From the cell containing the given text, extract its center point as [x, y] coordinate. 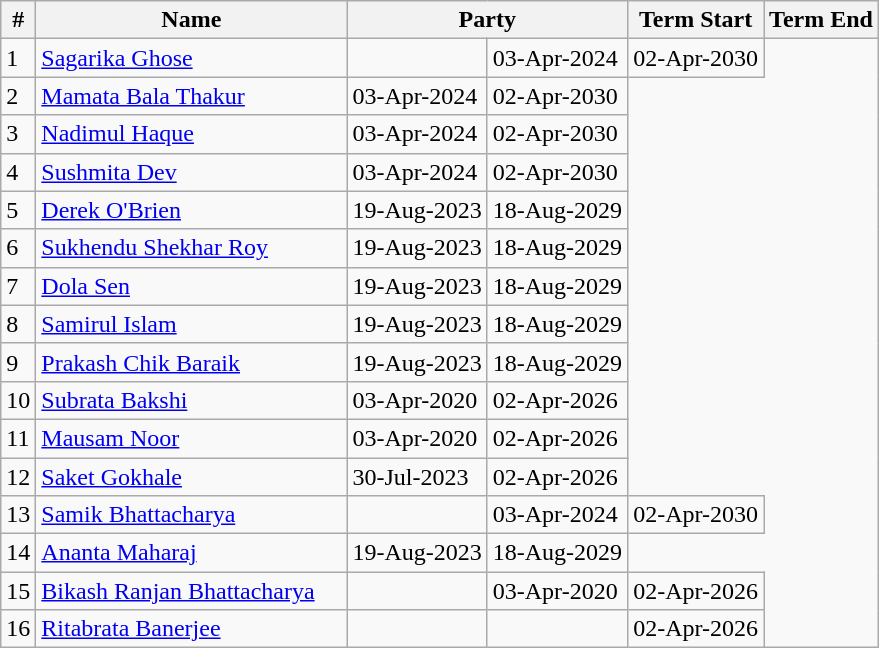
2 [18, 96]
30-Jul-2023 [417, 477]
6 [18, 248]
Prakash Chik Baraik [192, 362]
7 [18, 286]
Mausam Noor [192, 438]
Ritabrata Banerjee [192, 629]
Sagarika Ghose [192, 58]
13 [18, 515]
# [18, 20]
8 [18, 324]
Saket Gokhale [192, 477]
14 [18, 553]
Ananta Maharaj [192, 553]
Bikash Ranjan Bhattacharya [192, 591]
16 [18, 629]
Nadimul Haque [192, 134]
Party [488, 20]
3 [18, 134]
Dola Sen [192, 286]
1 [18, 58]
12 [18, 477]
10 [18, 400]
Sukhendu Shekhar Roy [192, 248]
11 [18, 438]
Mamata Bala Thakur [192, 96]
Samirul Islam [192, 324]
Term Start [696, 20]
Sushmita Dev [192, 172]
9 [18, 362]
15 [18, 591]
Subrata Bakshi [192, 400]
Samik Bhattacharya [192, 515]
Name [192, 20]
4 [18, 172]
Term End [822, 20]
5 [18, 210]
Derek O'Brien [192, 210]
